Return (X, Y) of the center of cell containing provided text 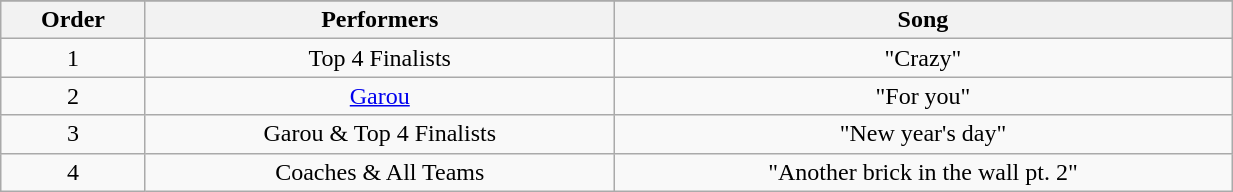
3 (73, 134)
2 (73, 96)
Garou & Top 4 Finalists (380, 134)
Order (73, 20)
"Another brick in the wall pt. 2" (922, 172)
Garou (380, 96)
1 (73, 58)
Song (922, 20)
Coaches & All Teams (380, 172)
Top 4 Finalists (380, 58)
4 (73, 172)
"New year's day" (922, 134)
"Crazy" (922, 58)
Performers (380, 20)
"For you" (922, 96)
